From the cell containing the given text, extract its center point as [x, y] coordinate. 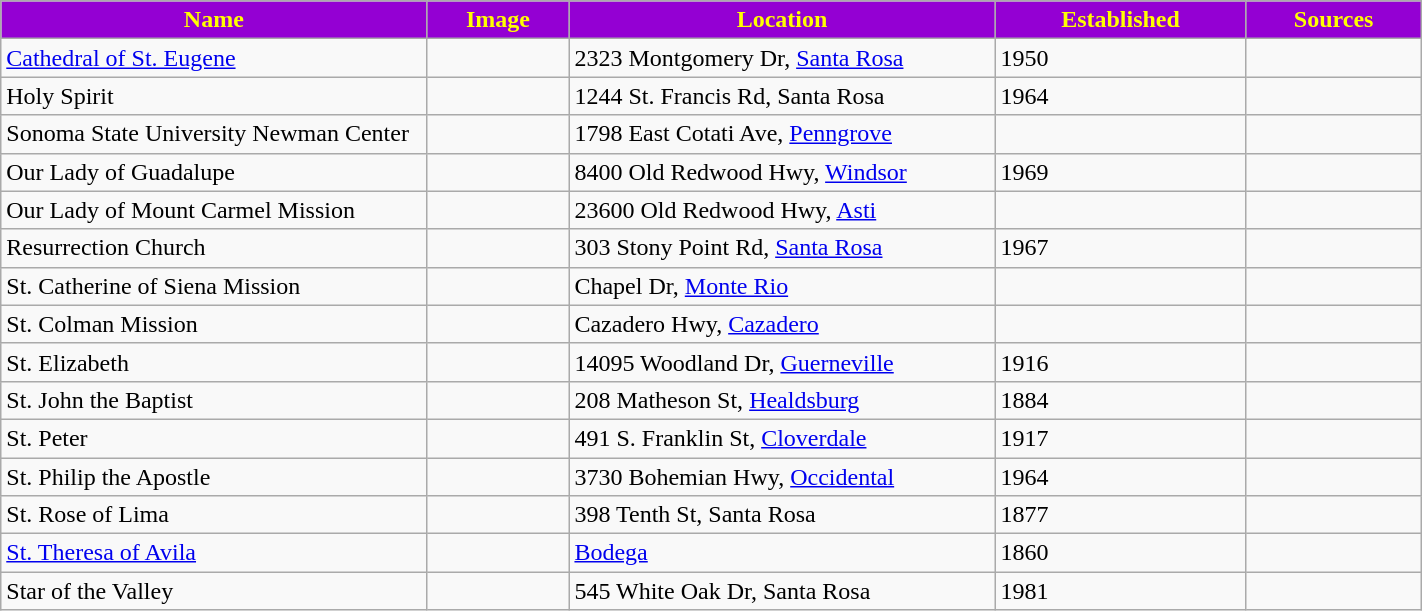
14095 Woodland Dr, Guerneville [782, 362]
Image [498, 20]
St. Philip the Apostle [214, 477]
1244 St. Francis Rd, Santa Rosa [782, 96]
Location [782, 20]
1967 [1120, 248]
1798 East Cotati Ave, Penngrove [782, 134]
Name [214, 20]
St. Theresa of Avila [214, 553]
491 S. Franklin St, Cloverdale [782, 438]
Our Lady of Mount Carmel Mission [214, 210]
St. Rose of Lima [214, 515]
1877 [1120, 515]
1884 [1120, 400]
Cazadero Hwy, Cazadero [782, 324]
208 Matheson St, Healdsburg [782, 400]
Bodega [782, 553]
St. John the Baptist [214, 400]
St. Colman Mission [214, 324]
1981 [1120, 591]
Established [1120, 20]
Holy Spirit [214, 96]
Star of the Valley [214, 591]
St. Catherine of Siena Mission [214, 286]
2323 Montgomery Dr, Santa Rosa [782, 58]
3730 Bohemian Hwy, Occidental [782, 477]
1916 [1120, 362]
23600 Old Redwood Hwy, Asti [782, 210]
Cathedral of St. Eugene [214, 58]
Sources [1334, 20]
1950 [1120, 58]
398 Tenth St, Santa Rosa [782, 515]
Chapel Dr, Monte Rio [782, 286]
Sonoma State University Newman Center [214, 134]
1860 [1120, 553]
St. Peter [214, 438]
1969 [1120, 172]
8400 Old Redwood Hwy, Windsor [782, 172]
Resurrection Church [214, 248]
Our Lady of Guadalupe [214, 172]
St. Elizabeth [214, 362]
1917 [1120, 438]
303 Stony Point Rd, Santa Rosa [782, 248]
545 White Oak Dr, Santa Rosa [782, 591]
